Detect which cell encompasses the target text, then output its (x, y) center coordinate. 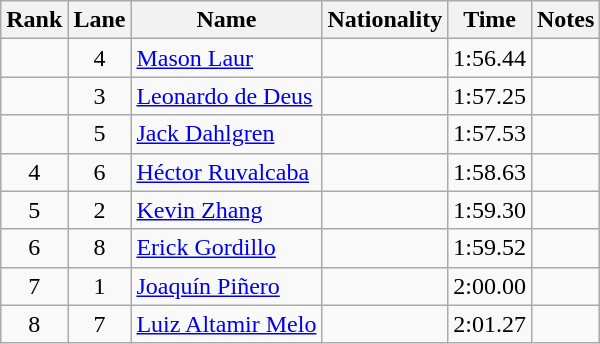
2:00.00 (490, 286)
Leonardo de Deus (226, 96)
Rank (34, 20)
Erick Gordillo (226, 248)
Jack Dahlgren (226, 134)
Name (226, 20)
Kevin Zhang (226, 210)
1:59.52 (490, 248)
1:59.30 (490, 210)
Notes (565, 20)
Time (490, 20)
1 (100, 286)
2 (100, 210)
Joaquín Piñero (226, 286)
1:57.53 (490, 134)
2:01.27 (490, 324)
Héctor Ruvalcaba (226, 172)
Mason Laur (226, 58)
3 (100, 96)
Nationality (385, 20)
1:58.63 (490, 172)
1:57.25 (490, 96)
Luiz Altamir Melo (226, 324)
1:56.44 (490, 58)
Lane (100, 20)
